Output the (x, y) coordinate of the center of the cell containing the given text.  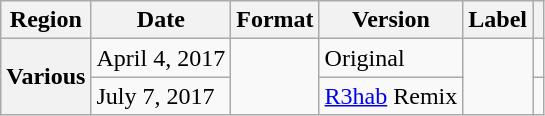
April 4, 2017 (161, 58)
Format (275, 20)
Label (498, 20)
July 7, 2017 (161, 96)
Original (391, 58)
Various (46, 77)
Version (391, 20)
Date (161, 20)
Region (46, 20)
R3hab Remix (391, 96)
